Determine the (X, Y) coordinate at the center of the cell enclosing the given text.  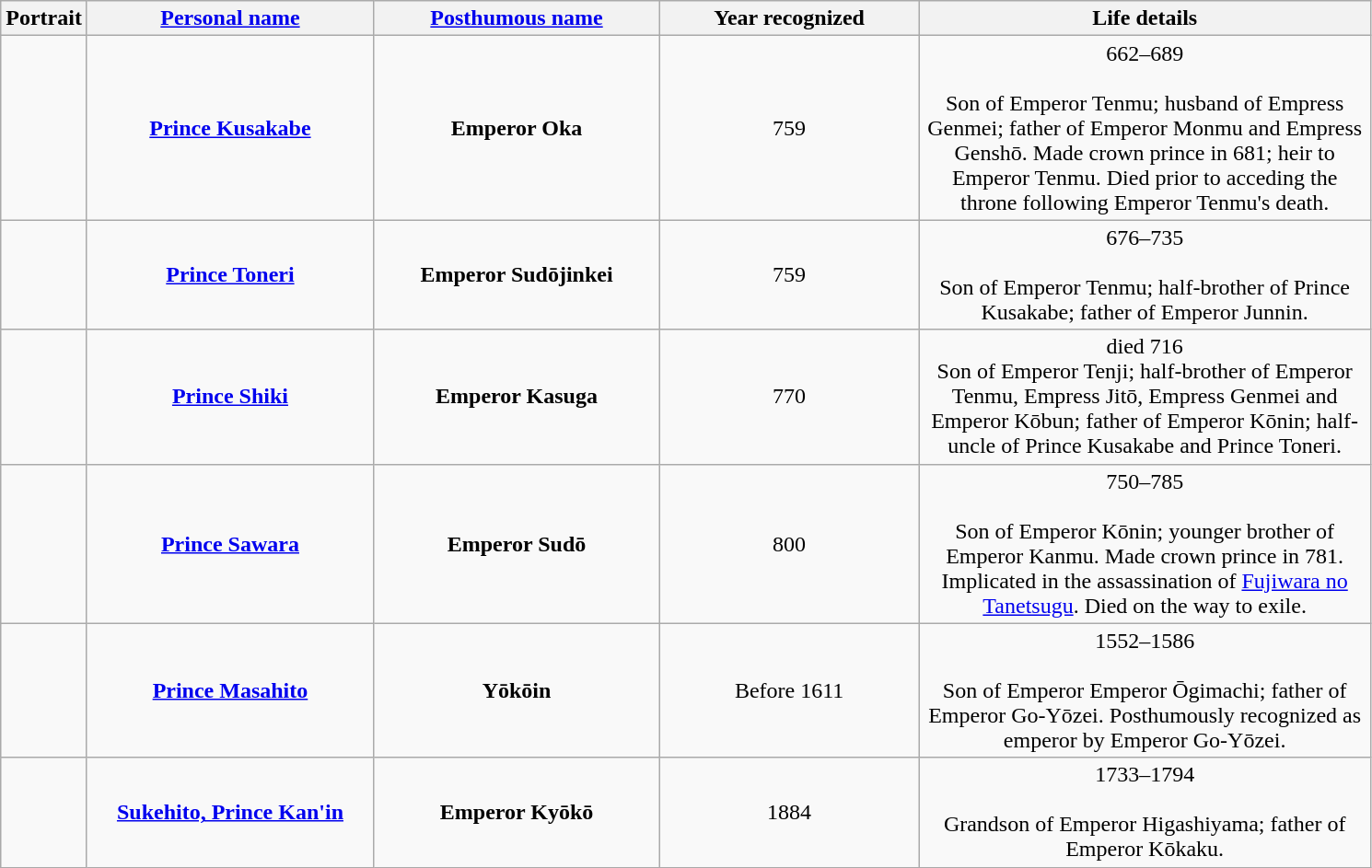
Emperor Sudō (516, 543)
Emperor Kasuga (516, 397)
Portrait (44, 18)
Emperor Kyōkō (516, 812)
Prince Masahito (230, 690)
800 (790, 543)
Prince Kusakabe (230, 128)
Before 1611 (790, 690)
1733–1794Grandson of Emperor Higashiyama; father of Emperor Kōkaku. (1145, 812)
Sukehito, Prince Kan'in (230, 812)
Yōkōin (516, 690)
1884 (790, 812)
Prince Sawara (230, 543)
Personal name (230, 18)
Emperor Sudōjinkei (516, 274)
Posthumous name (516, 18)
676–735Son of Emperor Tenmu; half-brother of Prince Kusakabe; father of Emperor Junnin. (1145, 274)
Year recognized (790, 18)
1552–1586Son of Emperor Emperor Ōgimachi; father of Emperor Go-Yōzei. Posthumously recognized as emperor by Emperor Go-Yōzei. (1145, 690)
Life details (1145, 18)
Emperor Oka (516, 128)
770 (790, 397)
Prince Toneri (230, 274)
Prince Shiki (230, 397)
